Return (X, Y) of the center of cell containing provided text 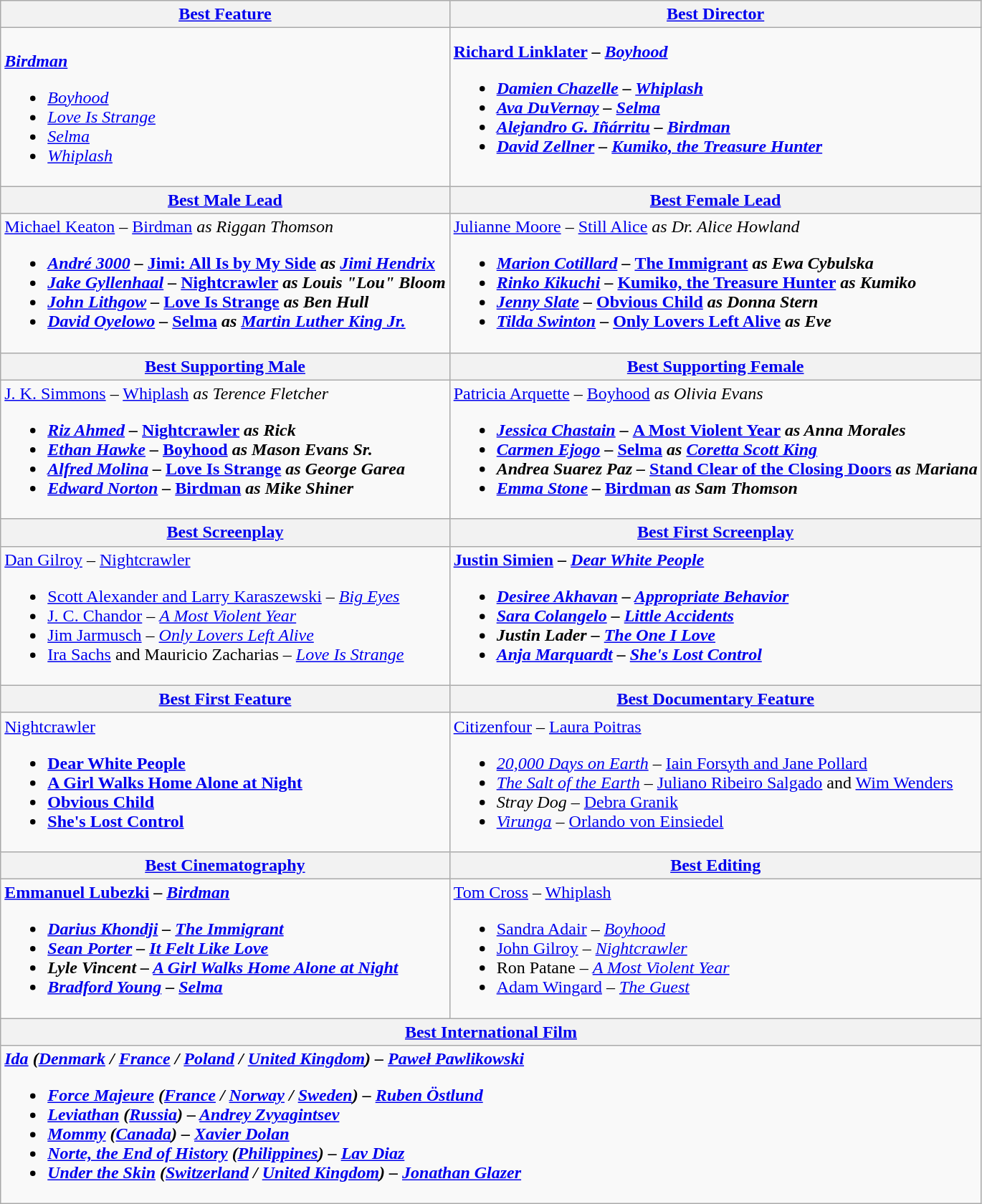
Best Director (715, 14)
Best Supporting Female (715, 366)
Best Cinematography (225, 865)
Tom Cross – WhiplashSandra Adair – BoyhoodJohn Gilroy – NightcrawlerRon Patane – A Most Violent YearAdam Wingard – The Guest (715, 948)
Best Supporting Male (225, 366)
Best First Feature (225, 699)
Richard Linklater – BoyhoodDamien Chazelle – WhiplashAva DuVernay – SelmaAlejandro G. Iñárritu – BirdmanDavid Zellner – Kumiko, the Treasure Hunter (715, 107)
Best International Film (491, 1031)
Best Male Lead (225, 200)
Best Documentary Feature (715, 699)
Best Screenplay (225, 532)
Best Editing (715, 865)
Best Feature (225, 14)
Best Female Lead (715, 200)
Best First Screenplay (715, 532)
BirdmanBoyhoodLove Is StrangeSelmaWhiplash (225, 107)
NightcrawlerDear White PeopleA Girl Walks Home Alone at NightObvious ChildShe's Lost Control (225, 782)
